Identify which cell holds the provided text, then report its [X, Y] central coordinate. 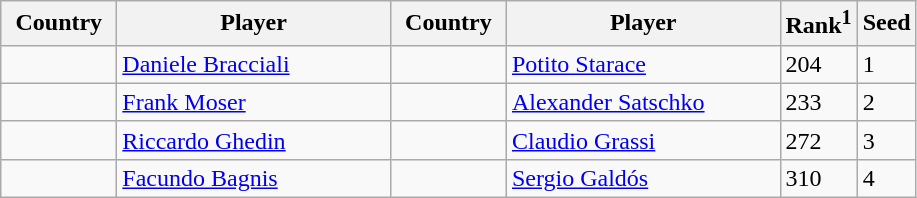
Rank1 [818, 24]
Potito Starace [643, 64]
272 [818, 140]
4 [886, 178]
Facundo Bagnis [254, 178]
Seed [886, 24]
Alexander Satschko [643, 102]
Frank Moser [254, 102]
Daniele Bracciali [254, 64]
204 [818, 64]
Sergio Galdós [643, 178]
2 [886, 102]
233 [818, 102]
Riccardo Ghedin [254, 140]
1 [886, 64]
310 [818, 178]
Claudio Grassi [643, 140]
3 [886, 140]
